Pinpoint the cell where the given text exists, returning its (x, y) midpoint coordinate. 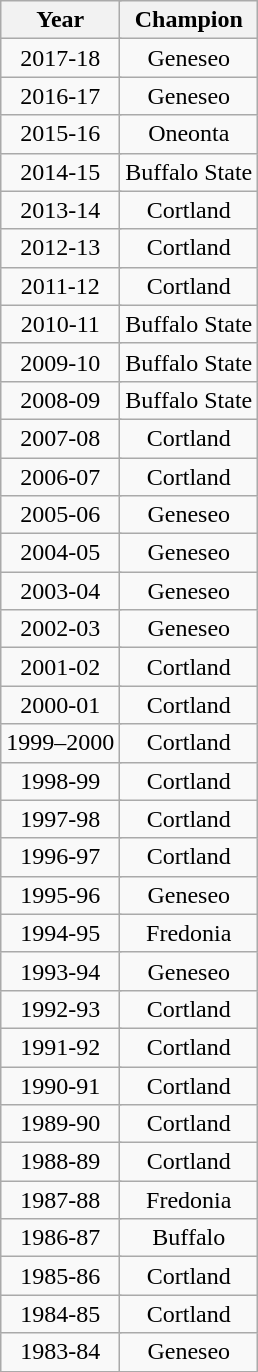
Oneonta (189, 134)
1986-87 (60, 1238)
1995-96 (60, 895)
2017-18 (60, 58)
Buffalo (189, 1238)
2008-09 (60, 400)
2013-14 (60, 210)
2009-10 (60, 362)
2014-15 (60, 172)
1989-90 (60, 1124)
1996-97 (60, 857)
2010-11 (60, 324)
1984-85 (60, 1314)
2015-16 (60, 134)
1997-98 (60, 819)
2002-03 (60, 629)
1992-93 (60, 1009)
1987-88 (60, 1200)
1999–2000 (60, 743)
2006-07 (60, 477)
2016-17 (60, 96)
1983-84 (60, 1352)
1994-95 (60, 933)
1985-86 (60, 1276)
Champion (189, 20)
2003-04 (60, 591)
1988-89 (60, 1162)
1990-91 (60, 1085)
2011-12 (60, 286)
1993-94 (60, 971)
2005-06 (60, 515)
1998-99 (60, 781)
Year (60, 20)
2000-01 (60, 705)
2007-08 (60, 438)
2012-13 (60, 248)
1991-92 (60, 1047)
2004-05 (60, 553)
2001-02 (60, 667)
